Capture the cell that displays the provided text and extract its [x, y] central coordinate. 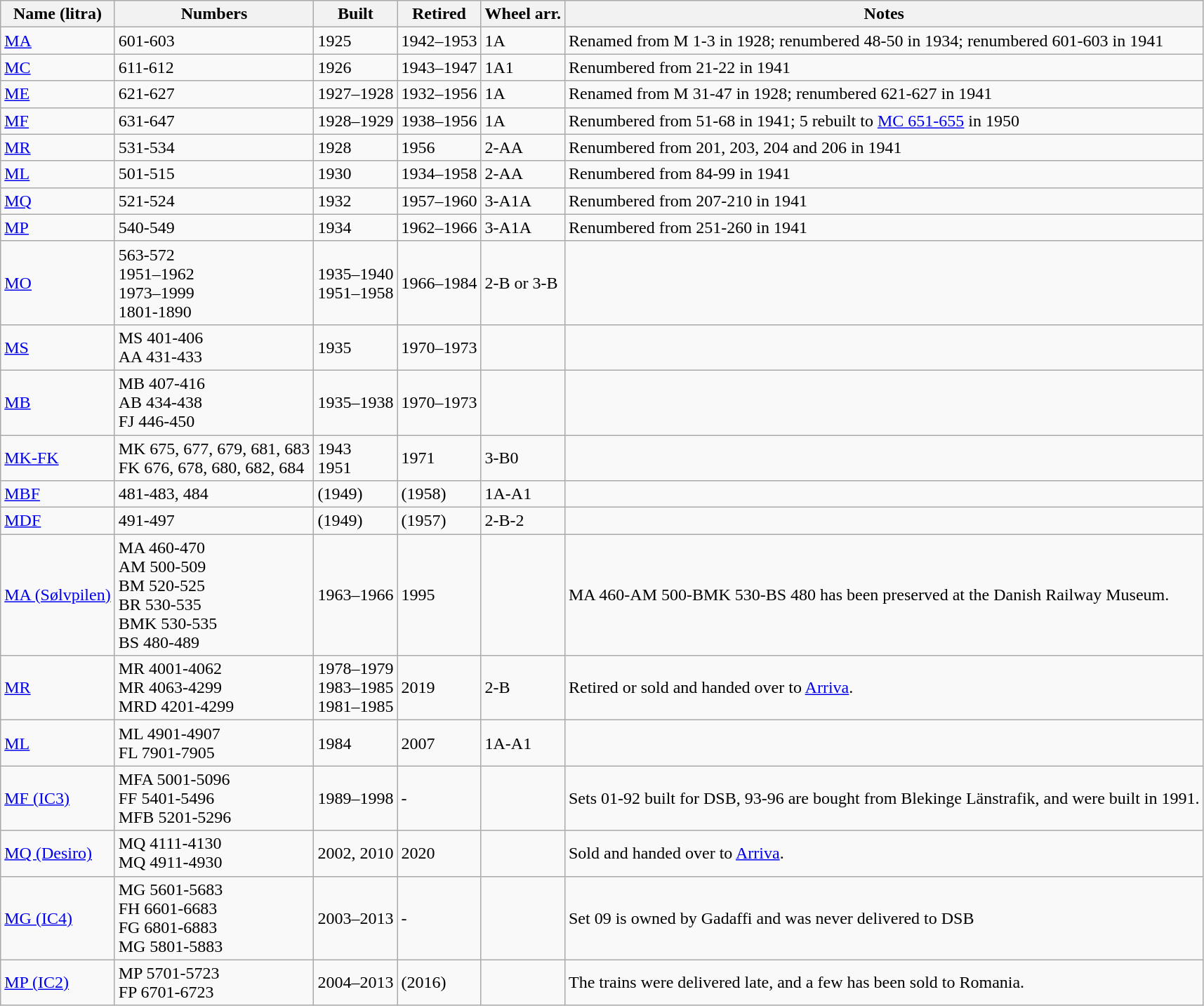
MS [58, 347]
1934 [355, 227]
Renumbered from 251-260 in 1941 [884, 227]
MBF [58, 494]
MC [58, 67]
1971 [439, 458]
1963–1966 [355, 595]
501-515 [214, 174]
MB 407-416AB 434-438FJ 446-450 [214, 402]
MDF [58, 521]
1938–1956 [439, 121]
2020 [439, 854]
MG 5601-5683FH 6601-6683FG 6801-6883MG 5801-5883 [214, 918]
MP [58, 227]
2004–2013 [355, 983]
MB [58, 402]
Retired [439, 14]
Renamed from M 31-47 in 1928; renumbered 621-627 in 1941 [884, 94]
Renumbered from 51-68 in 1941; 5 rebuilt to MC 651-655 in 1950 [884, 121]
1932–1956 [439, 94]
563-5721951–19621973–19991801-1890 [214, 282]
MFA 5001-5096FF 5401-5496MFB 5201-5296 [214, 798]
Name (litra) [58, 14]
1995 [439, 595]
491-497 [214, 521]
MA [58, 41]
1927–1928 [355, 94]
2019 [439, 688]
2-B [522, 688]
1942–1953 [439, 41]
MQ 4111-4130MQ 4911-4930 [214, 854]
621-627 [214, 94]
ML 4901-4907FL 7901-7905 [214, 743]
Renumbered from 207-210 in 1941 [884, 201]
1956 [439, 147]
Renamed from M 1-3 in 1928; renumbered 48-50 in 1934; renumbered 601-603 in 1941 [884, 41]
MO [58, 282]
Renumbered from 201, 203, 204 and 206 in 1941 [884, 147]
Set 09 is owned by Gadaffi and was never delivered to DSB [884, 918]
MA (Sølvpilen) [58, 595]
The trains were delivered late, and a few has been sold to Romania. [884, 983]
MP (IC2) [58, 983]
MG (IC4) [58, 918]
1926 [355, 67]
Sold and handed over to Arriva. [884, 854]
521-524 [214, 201]
1962–1966 [439, 227]
MQ [58, 201]
MS 401-406AA 431-433 [214, 347]
MF [58, 121]
1978–19791983–19851981–1985 [355, 688]
(2016) [439, 983]
(1958) [439, 494]
1966–1984 [439, 282]
1984 [355, 743]
3-B0 [522, 458]
Notes [884, 14]
1943–1947 [439, 67]
1934–1958 [439, 174]
1925 [355, 41]
1935–1938 [355, 402]
540-549 [214, 227]
MQ (Desiro) [58, 854]
1935 [355, 347]
MF (IC3) [58, 798]
531-534 [214, 147]
481-483, 484 [214, 494]
MP 5701-5723FP 6701-6723 [214, 983]
MK-FK [58, 458]
1A1 [522, 67]
Sets 01-92 built for DSB, 93-96 are bought from Blekinge Länstrafik, and were built in 1991. [884, 798]
Renumbered from 84-99 in 1941 [884, 174]
(1957) [439, 521]
1928–1929 [355, 121]
Built [355, 14]
Numbers [214, 14]
631-647 [214, 121]
19431951 [355, 458]
MA 460-AM 500-BMK 530-BS 480 has been preserved at the Danish Railway Museum. [884, 595]
1930 [355, 174]
Renumbered from 21-22 in 1941 [884, 67]
601-603 [214, 41]
2007 [439, 743]
1989–1998 [355, 798]
1935–19401951–1958 [355, 282]
1932 [355, 201]
MA 460-470AM 500-509BM 520-525BR 530-535BMK 530-535BS 480-489 [214, 595]
Wheel arr. [522, 14]
MK 675, 677, 679, 681, 683FK 676, 678, 680, 682, 684 [214, 458]
Retired or sold and handed over to Arriva. [884, 688]
1957–1960 [439, 201]
611-612 [214, 67]
1928 [355, 147]
MR 4001-4062MR 4063-4299MRD 4201-4299 [214, 688]
2003–2013 [355, 918]
ME [58, 94]
2-B or 3-B [522, 282]
2-B-2 [522, 521]
2002, 2010 [355, 854]
